Locate the cell with the specified text and output its (X, Y) center coordinate. 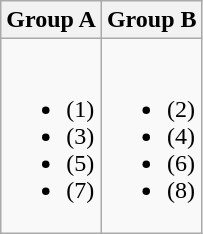
(2) (4) (6) (8) (152, 136)
Group A (52, 20)
Group B (152, 20)
(1) (3) (5) (7) (52, 136)
